Determine the (X, Y) coordinate at the center of the cell enclosing the given text.  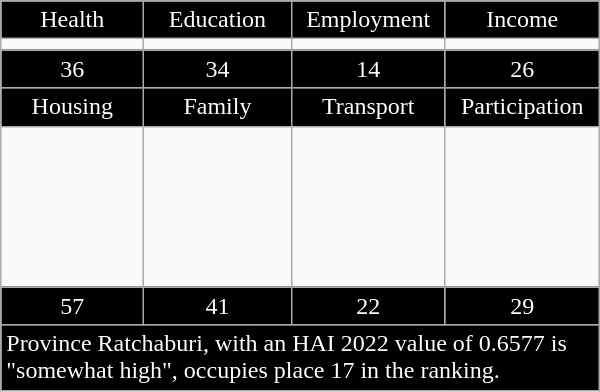
Health (72, 20)
Province Ratchaburi, with an HAI 2022 value of 0.6577 is "somewhat high", occupies place 17 in the ranking. (300, 358)
Transport (368, 107)
26 (522, 69)
29 (522, 306)
57 (72, 306)
34 (218, 69)
Education (218, 20)
Participation (522, 107)
Family (218, 107)
41 (218, 306)
14 (368, 69)
22 (368, 306)
Employment (368, 20)
Income (522, 20)
Housing (72, 107)
36 (72, 69)
